Determine the [x, y] coordinate at the center of the cell enclosing the given text.  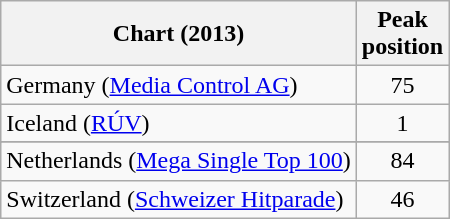
Netherlands (Mega Single Top 100) [179, 161]
1 [402, 123]
Chart (2013) [179, 34]
75 [402, 85]
Peakposition [402, 34]
Iceland (RÚV) [179, 123]
46 [402, 199]
84 [402, 161]
Switzerland (Schweizer Hitparade) [179, 199]
Germany (Media Control AG) [179, 85]
